Detect which cell encompasses the target text, then output its [X, Y] center coordinate. 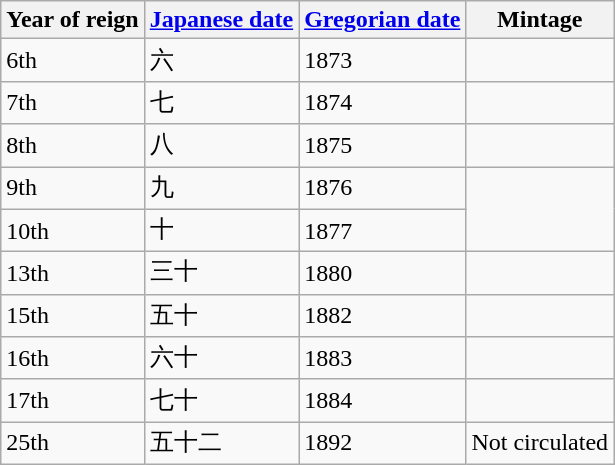
五十二 [221, 444]
1883 [382, 358]
十 [221, 230]
七十 [221, 400]
1874 [382, 102]
八 [221, 146]
9th [72, 188]
1873 [382, 60]
Year of reign [72, 20]
7th [72, 102]
七 [221, 102]
六 [221, 60]
1884 [382, 400]
15th [72, 316]
16th [72, 358]
六十 [221, 358]
1880 [382, 274]
九 [221, 188]
8th [72, 146]
25th [72, 444]
13th [72, 274]
Japanese date [221, 20]
17th [72, 400]
6th [72, 60]
1875 [382, 146]
1892 [382, 444]
五十 [221, 316]
Mintage [540, 20]
1876 [382, 188]
Not circulated [540, 444]
Gregorian date [382, 20]
10th [72, 230]
1877 [382, 230]
1882 [382, 316]
三十 [221, 274]
